Extract the [x, y] coordinate from the center of the cell holding the provided text.  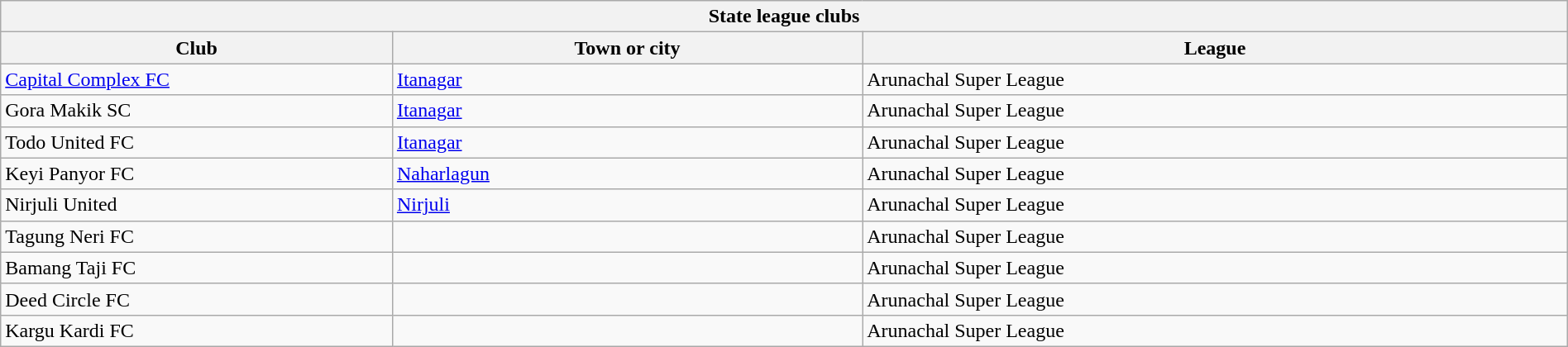
Nirjuli [627, 205]
Town or city [627, 48]
Gora Makik SC [197, 111]
Keyi Panyor FC [197, 173]
Deed Circle FC [197, 299]
Nirjuli United [197, 205]
Tagung Neri FC [197, 236]
Naharlagun [627, 173]
Capital Complex FC [197, 79]
State league clubs [784, 17]
Bamang Taji FC [197, 268]
League [1216, 48]
Todo United FC [197, 142]
Club [197, 48]
Kargu Kardi FC [197, 330]
